Output the (x, y) coordinate of the center of the cell containing the given text.  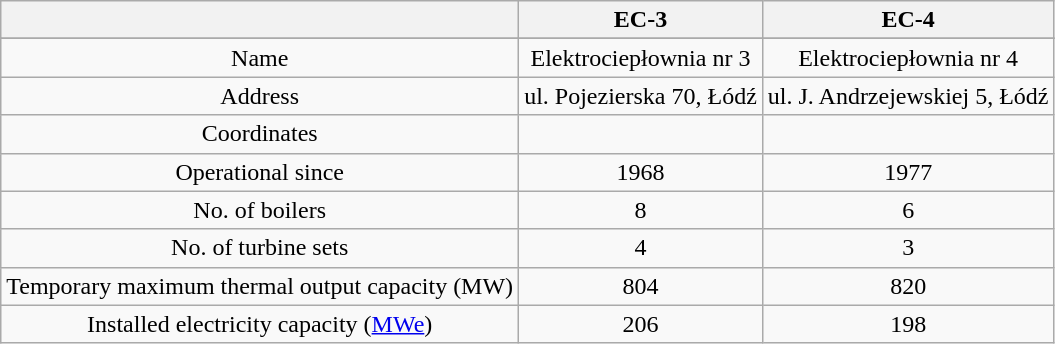
Name (260, 58)
1968 (641, 172)
EC-4 (908, 20)
4 (641, 248)
3 (908, 248)
206 (641, 324)
198 (908, 324)
ul. J. Andrzejewskiej 5, Łódź (908, 96)
8 (641, 210)
1977 (908, 172)
Operational since (260, 172)
Elektrociepłownia nr 4 (908, 58)
Installed electricity capacity (MWe) (260, 324)
Address (260, 96)
Coordinates (260, 134)
ul. Pojezierska 70, Łódź (641, 96)
820 (908, 286)
804 (641, 286)
EC-3 (641, 20)
No. of turbine sets (260, 248)
Elektrociepłownia nr 3 (641, 58)
6 (908, 210)
No. of boilers (260, 210)
Temporary maximum thermal output capacity (MW) (260, 286)
